Identify which cell holds the provided text, then report its (x, y) central coordinate. 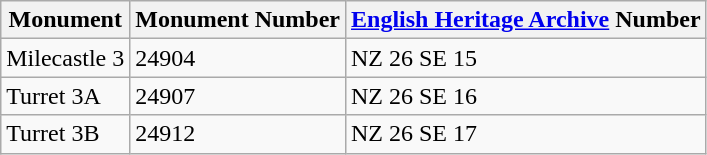
24912 (238, 134)
Monument Number (238, 20)
English Heritage Archive Number (526, 20)
Turret 3B (66, 134)
24907 (238, 96)
NZ 26 SE 16 (526, 96)
24904 (238, 58)
NZ 26 SE 15 (526, 58)
Turret 3A (66, 96)
NZ 26 SE 17 (526, 134)
Milecastle 3 (66, 58)
Monument (66, 20)
